Capture the cell that displays the provided text and extract its (x, y) central coordinate. 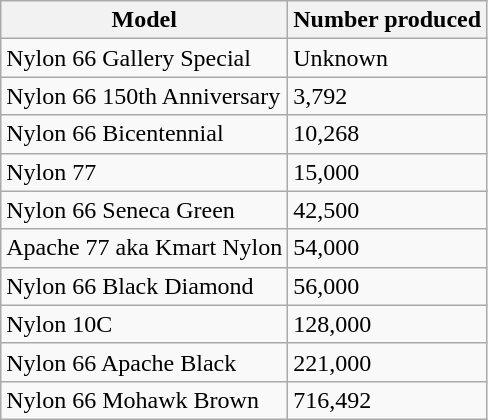
221,000 (388, 362)
Nylon 10C (144, 324)
716,492 (388, 400)
Number produced (388, 20)
10,268 (388, 134)
56,000 (388, 286)
Nylon 66 Black Diamond (144, 286)
Nylon 66 Apache Black (144, 362)
42,500 (388, 210)
Model (144, 20)
Nylon 66 Seneca Green (144, 210)
3,792 (388, 96)
Nylon 66 Gallery Special (144, 58)
128,000 (388, 324)
Apache 77 aka Kmart Nylon (144, 248)
Nylon 66 150th Anniversary (144, 96)
54,000 (388, 248)
Unknown (388, 58)
Nylon 77 (144, 172)
Nylon 66 Bicentennial (144, 134)
Nylon 66 Mohawk Brown (144, 400)
15,000 (388, 172)
